Search for the cell housing the specified text and yield its [x, y] center coordinate. 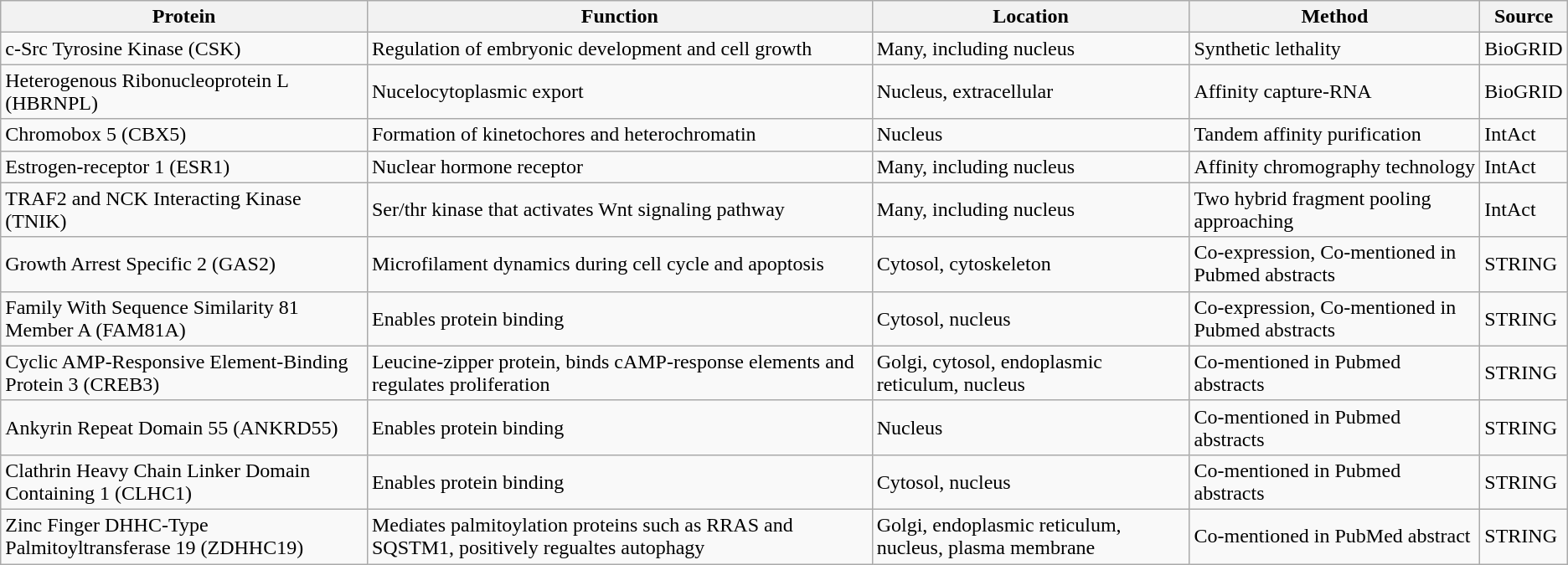
Two hybrid fragment pooling approaching [1335, 209]
Zinc Finger DHHC-Type Palmitoyltransferase 19 (ZDHHC19) [184, 536]
Nucleus, extracellular [1030, 92]
Cytosol, cytoskeleton [1030, 265]
Affinity chromography technology [1335, 167]
Clathrin Heavy Chain Linker Domain Containing 1 (CLHC1) [184, 482]
Formation of kinetochores and heterochromatin [620, 135]
Golgi, endoplasmic reticulum, nucleus, plasma membrane [1030, 536]
Heterogenous Ribonucleoprotein L (HBRNPL) [184, 92]
Mediates palmitoylation proteins such as RRAS and SQSTM1, positively regualtes autophagy [620, 536]
Synthetic lethality [1335, 49]
TRAF2 and NCK Interacting Kinase (TNIK) [184, 209]
Affinity capture-RNA [1335, 92]
Estrogen-receptor 1 (ESR1) [184, 167]
Leucine-zipper protein, binds cAMP-response elements and regulates proliferation [620, 373]
Nuclear hormone receptor [620, 167]
c-Src Tyrosine Kinase (CSK) [184, 49]
Method [1335, 17]
Ankyrin Repeat Domain 55 (ANKRD55) [184, 427]
Source [1524, 17]
Tandem affinity purification [1335, 135]
Family With Sequence Similarity 81 Member A (FAM81A) [184, 318]
Chromobox 5 (CBX5) [184, 135]
Protein [184, 17]
Co-mentioned in PubMed abstract [1335, 536]
Location [1030, 17]
Function [620, 17]
Microfilament dynamics during cell cycle and apoptosis [620, 265]
Regulation of embryonic development and cell growth [620, 49]
Nucelocytoplasmic export [620, 92]
Ser/thr kinase that activates Wnt signaling pathway [620, 209]
Cyclic AMP-Responsive Element-Binding Protein 3 (CREB3) [184, 373]
Growth Arrest Specific 2 (GAS2) [184, 265]
Golgi, cytosol, endoplasmic reticulum, nucleus [1030, 373]
